From the cell containing the given text, extract its center point as [X, Y] coordinate. 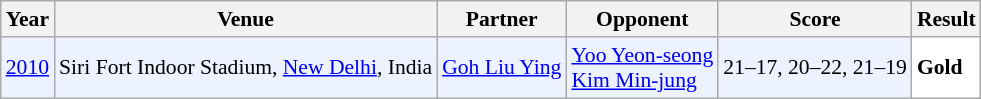
Venue [246, 19]
Result [946, 19]
Partner [502, 19]
Gold [946, 68]
Year [28, 19]
2010 [28, 68]
Opponent [642, 19]
Siri Fort Indoor Stadium, New Delhi, India [246, 68]
Goh Liu Ying [502, 68]
Score [815, 19]
21–17, 20–22, 21–19 [815, 68]
Yoo Yeon-seong Kim Min-jung [642, 68]
